Pinpoint the cell where the given text exists, returning its [x, y] midpoint coordinate. 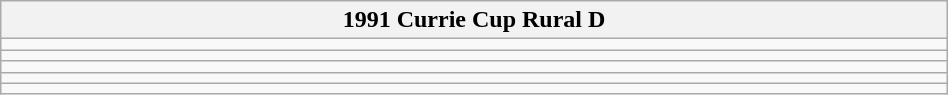
1991 Currie Cup Rural D [474, 20]
